Return (x, y) of the center of cell containing provided text 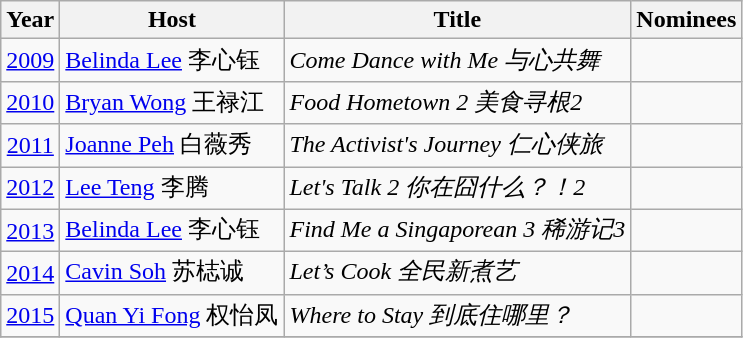
Find Me a Singaporean 3 稀游记3 (458, 230)
Come Dance with Me 与心共舞 (458, 60)
The Activist's Journey 仁心侠旅 (458, 146)
Year (30, 20)
Cavin Soh 苏梽诚 (172, 274)
Quan Yi Fong 权怡凤 (172, 316)
Nominees (686, 20)
Bryan Wong 王禄江 (172, 102)
2011 (30, 146)
Joanne Peh 白薇秀 (172, 146)
2013 (30, 230)
Host (172, 20)
Let’s Cook 全民新煮艺 (458, 274)
2015 (30, 316)
2012 (30, 188)
2014 (30, 274)
Lee Teng 李腾 (172, 188)
2009 (30, 60)
Where to Stay 到底住哪里？ (458, 316)
Title (458, 20)
2010 (30, 102)
Let's Talk 2 你在囧什么？！2 (458, 188)
Food Hometown 2 美食寻根2 (458, 102)
